From the cell containing the given text, extract its center point as (X, Y) coordinate. 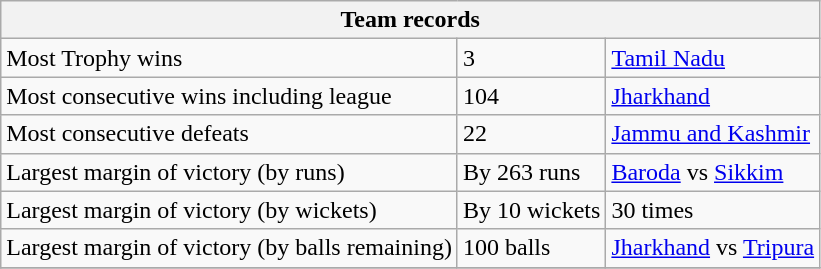
104 (531, 96)
100 balls (531, 248)
By 263 runs (531, 172)
Most Trophy wins (230, 58)
3 (531, 58)
Baroda vs Sikkim (713, 172)
Largest margin of victory (by balls remaining) (230, 248)
Jammu and Kashmir (713, 134)
Most consecutive wins including league (230, 96)
Jharkhand vs Tripura (713, 248)
Jharkhand (713, 96)
By 10 wickets (531, 210)
30 times (713, 210)
Largest margin of victory (by runs) (230, 172)
Team records (410, 20)
Tamil Nadu (713, 58)
Most consecutive defeats (230, 134)
22 (531, 134)
Largest margin of victory (by wickets) (230, 210)
